Capture the cell that displays the provided text and extract its (X, Y) central coordinate. 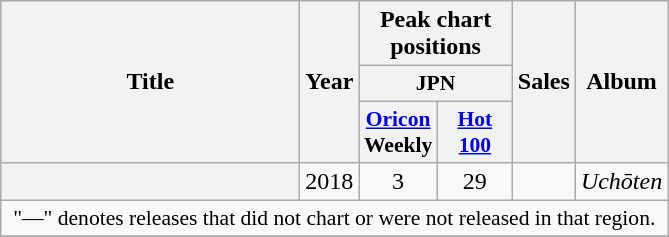
Uchōten (621, 182)
Title (150, 82)
Sales (544, 82)
29 (474, 182)
Peak chart positions (436, 34)
2018 (330, 182)
3 (398, 182)
Album (621, 82)
"—" denotes releases that did not chart or were not released in that region. (334, 219)
Hot 100 (474, 132)
JPN (436, 84)
Year (330, 82)
Oricon Weekly (398, 132)
